Scan for the cell matching the given text and deliver its (X, Y) coordinate at center. 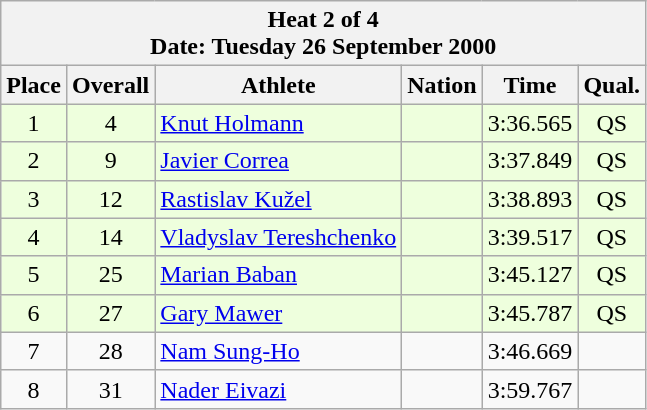
27 (110, 313)
3:36.565 (530, 123)
Nation (442, 85)
Place (34, 85)
25 (110, 275)
Athlete (278, 85)
Qual. (612, 85)
3:46.669 (530, 351)
Gary Mawer (278, 313)
Nader Eivazi (278, 389)
Heat 2 of 4 Date: Tuesday 26 September 2000 (324, 34)
3:37.849 (530, 161)
6 (34, 313)
Marian Baban (278, 275)
Javier Correa (278, 161)
Rastislav Kužel (278, 199)
14 (110, 237)
Vladyslav Tereshchenko (278, 237)
28 (110, 351)
Knut Holmann (278, 123)
5 (34, 275)
3:45.127 (530, 275)
9 (110, 161)
12 (110, 199)
3 (34, 199)
Nam Sung-Ho (278, 351)
2 (34, 161)
3:45.787 (530, 313)
Time (530, 85)
1 (34, 123)
31 (110, 389)
3:39.517 (530, 237)
8 (34, 389)
3:59.767 (530, 389)
3:38.893 (530, 199)
Overall (110, 85)
7 (34, 351)
